Identify which cell holds the provided text, then report its (x, y) central coordinate. 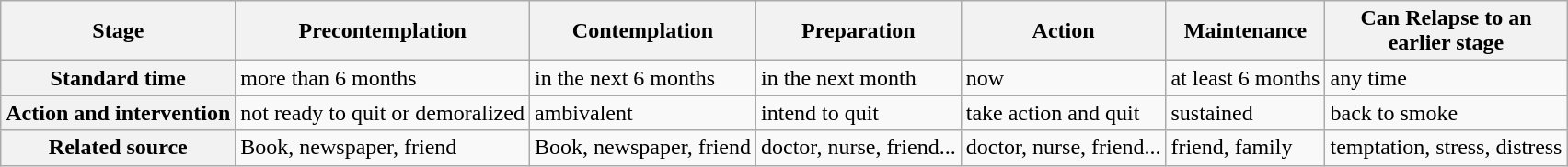
intend to quit (859, 113)
Action (1064, 31)
back to smoke (1447, 113)
temptation, stress, distress (1447, 148)
Action and intervention (118, 113)
Maintenance (1246, 31)
any time (1447, 78)
Related source (118, 148)
Contemplation (642, 31)
Stage (118, 31)
now (1064, 78)
Can Relapse to anearlier stage (1447, 31)
ambivalent (642, 113)
take action and quit (1064, 113)
friend, family (1246, 148)
more than 6 months (383, 78)
at least 6 months (1246, 78)
Preparation (859, 31)
not ready to quit or demoralized (383, 113)
Standard time (118, 78)
in the next 6 months (642, 78)
in the next month (859, 78)
sustained (1246, 113)
Precontemplation (383, 31)
